Identify which cell holds the provided text, then report its (X, Y) central coordinate. 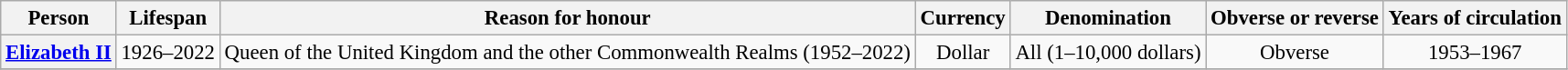
Queen of the United Kingdom and the other Commonwealth Realms (1952–2022) (567, 53)
Reason for honour (567, 18)
Elizabeth II (59, 53)
Years of circulation (1475, 18)
Obverse (1295, 53)
Obverse or reverse (1295, 18)
Denomination (1108, 18)
1926–2022 (168, 53)
Currency (963, 18)
All (1–10,000 dollars) (1108, 53)
Dollar (963, 53)
Person (59, 18)
Lifespan (168, 18)
1953–1967 (1475, 53)
